Determine the (X, Y) coordinate at the center of the cell enclosing the given text.  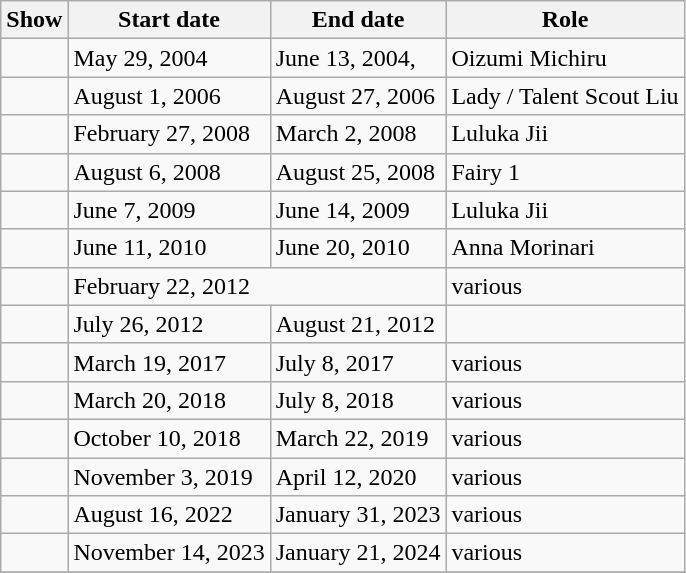
Fairy 1 (565, 172)
March 2, 2008 (358, 134)
February 27, 2008 (169, 134)
July 8, 2017 (358, 362)
Lady / Talent Scout Liu (565, 96)
February 22, 2012 (257, 286)
June 14, 2009 (358, 210)
Show (34, 20)
January 21, 2024 (358, 553)
June 11, 2010 (169, 248)
April 12, 2020 (358, 477)
August 1, 2006 (169, 96)
January 31, 2023 (358, 515)
Role (565, 20)
March 20, 2018 (169, 400)
November 14, 2023 (169, 553)
August 21, 2012 (358, 324)
November 3, 2019 (169, 477)
May 29, 2004 (169, 58)
July 26, 2012 (169, 324)
August 6, 2008 (169, 172)
August 25, 2008 (358, 172)
Anna Morinari (565, 248)
June 13, 2004, (358, 58)
Oizumi Michiru (565, 58)
End date (358, 20)
March 22, 2019 (358, 438)
July 8, 2018 (358, 400)
June 20, 2010 (358, 248)
August 16, 2022 (169, 515)
March 19, 2017 (169, 362)
June 7, 2009 (169, 210)
Start date (169, 20)
August 27, 2006 (358, 96)
October 10, 2018 (169, 438)
